Return [x, y] of the center of cell containing provided text 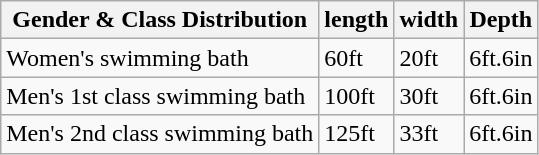
33ft [429, 134]
Depth [501, 20]
100ft [356, 96]
width [429, 20]
125ft [356, 134]
length [356, 20]
30ft [429, 96]
Women's swimming bath [160, 58]
20ft [429, 58]
Men's 2nd class swimming bath [160, 134]
60ft [356, 58]
Gender & Class Distribution [160, 20]
Men's 1st class swimming bath [160, 96]
